Pinpoint the cell where the given text exists, returning its [X, Y] midpoint coordinate. 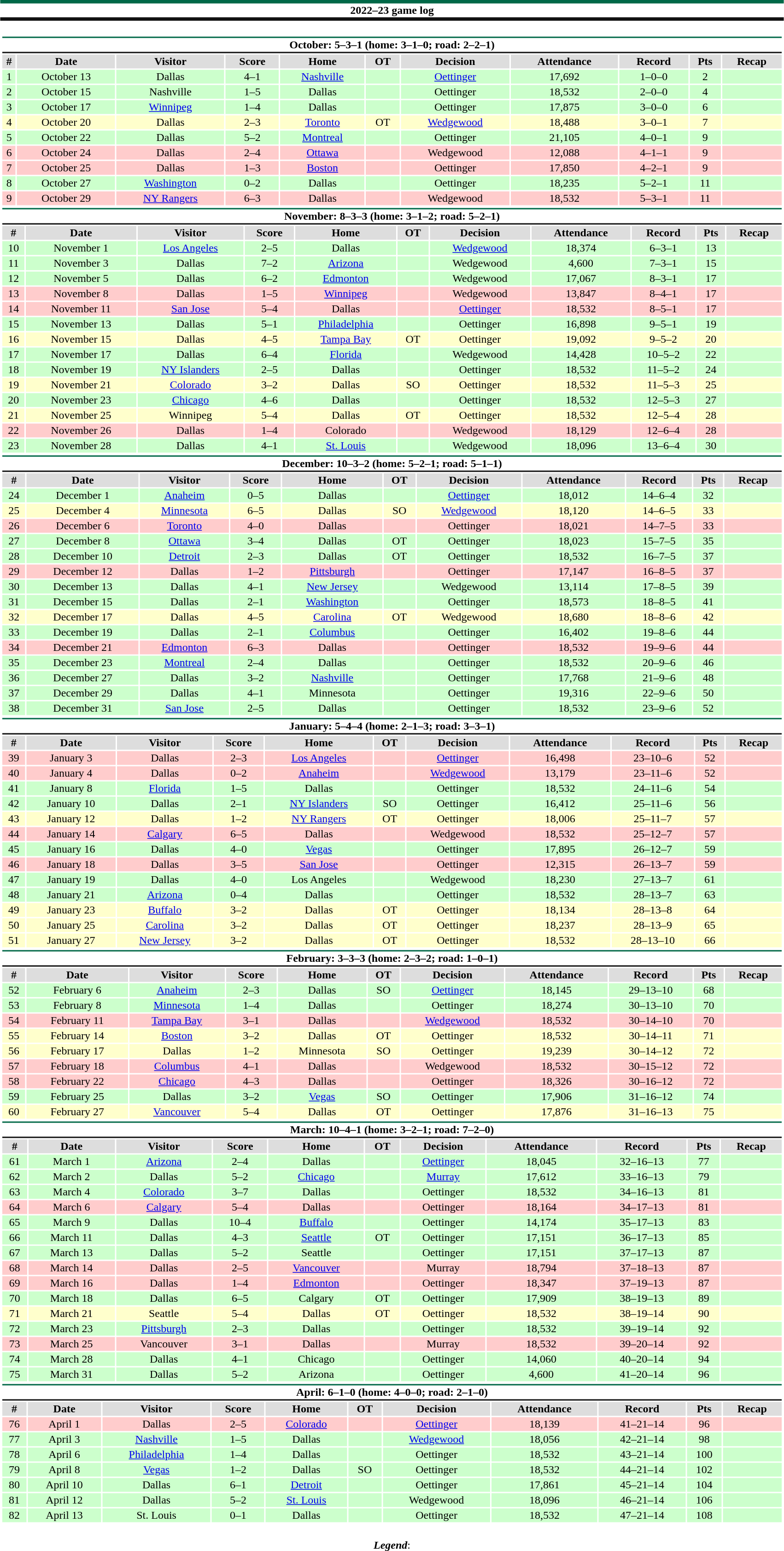
January 18 [71, 865]
30–14–10 [651, 1020]
4–0–1 [654, 138]
November 3 [81, 263]
13,847 [581, 293]
April 1 [64, 1424]
41–20–14 [642, 1374]
January 19 [71, 879]
1–3 [252, 168]
98 [704, 1440]
17,875 [564, 107]
December 10 [83, 556]
41–21–14 [642, 1424]
February 27 [77, 1112]
12 [13, 279]
17,692 [564, 77]
5 [9, 138]
12–5–4 [663, 415]
11–5–3 [663, 385]
32–16–13 [642, 1161]
16,498 [560, 758]
17,861 [544, 1485]
December 19 [83, 632]
November 13 [81, 324]
March 11 [71, 1238]
17,876 [556, 1112]
11–5–2 [663, 370]
October 17 [66, 107]
2–0–0 [654, 92]
38–19–13 [642, 1299]
March 21 [71, 1313]
October 15 [66, 92]
March 31 [71, 1374]
19,092 [581, 339]
0–5 [256, 495]
10 [13, 248]
18,274 [556, 1006]
March 18 [71, 1299]
21,105 [564, 138]
4–6 [270, 400]
17,147 [573, 572]
18,488 [564, 122]
February 25 [77, 1097]
13–6–4 [663, 445]
December 29 [83, 693]
8–5–1 [663, 309]
18,573 [573, 602]
December 8 [83, 541]
18,023 [573, 541]
106 [704, 1500]
3–4 [256, 541]
14,174 [541, 1222]
21 [13, 415]
33–16–13 [642, 1177]
17,895 [560, 849]
January 4 [71, 773]
18,145 [556, 990]
13,114 [573, 586]
January 12 [71, 819]
18,056 [544, 1440]
55 [14, 1036]
16,898 [581, 324]
25–11–6 [653, 804]
2022–23 game log [392, 10]
January 21 [71, 895]
February 17 [77, 1051]
March 6 [71, 1207]
58 [14, 1081]
October 20 [66, 122]
34–17–13 [642, 1207]
18,235 [564, 183]
12–5–3 [663, 400]
December 21 [83, 647]
March 9 [71, 1222]
20–9–6 [659, 663]
62 [15, 1177]
4–1–1 [654, 152]
April 10 [64, 1485]
19,239 [556, 1051]
90 [704, 1313]
104 [704, 1485]
19,316 [573, 693]
24–11–6 [653, 788]
34–16–13 [642, 1192]
18,680 [573, 617]
26 [14, 526]
March 1 [71, 1161]
37–19–13 [642, 1283]
26–12–7 [653, 849]
8 [9, 183]
April 8 [64, 1470]
78 [14, 1454]
18,129 [581, 431]
March 25 [71, 1344]
17,067 [581, 279]
January 27 [71, 940]
February 6 [77, 990]
November 5 [81, 279]
25–12–7 [653, 834]
November 28 [81, 445]
February 11 [77, 1020]
3–0–1 [654, 122]
5–3–1 [654, 199]
3–0–0 [654, 107]
12,315 [560, 865]
69 [15, 1283]
18,230 [560, 879]
39–20–14 [642, 1344]
17,906 [556, 1097]
23–9–6 [659, 708]
28–13–10 [653, 940]
14–6–4 [659, 495]
October 22 [66, 138]
18,164 [541, 1207]
108 [704, 1515]
April 6 [64, 1454]
51 [14, 940]
14,428 [581, 354]
17,850 [564, 168]
36 [14, 678]
43–21–14 [642, 1454]
October: 5–3–1 (home: 3–1–0; road: 2–2–1) [392, 45]
36–17–13 [642, 1238]
100 [704, 1454]
17,768 [573, 678]
3–5 [239, 865]
38–19–14 [642, 1313]
October 24 [66, 152]
10–4 [240, 1222]
18–8–6 [659, 617]
December 27 [83, 678]
January 14 [71, 834]
1–0–0 [654, 77]
35–17–13 [642, 1222]
19–8–6 [659, 632]
44–21–14 [642, 1470]
November 17 [81, 354]
18,021 [573, 526]
94 [704, 1359]
39–19–14 [642, 1329]
14–7–5 [659, 526]
December 1 [83, 495]
34 [14, 647]
16 [13, 339]
November: 8–3–3 (home: 3–1–2; road: 5–2–1) [392, 217]
November 8 [81, 293]
26–13–7 [653, 865]
18,045 [541, 1161]
21–9–6 [659, 678]
February: 3–3–3 (home: 2–3–2; road: 1–0–1) [392, 958]
March 2 [71, 1177]
December 15 [83, 602]
28–13–9 [653, 925]
December 12 [83, 572]
November 15 [81, 339]
April 3 [64, 1440]
7–3–1 [663, 263]
18 [13, 370]
73 [15, 1344]
December 17 [83, 617]
8–3–1 [663, 279]
6–2 [270, 279]
47–21–14 [642, 1515]
December 4 [83, 511]
October 13 [66, 77]
16,412 [560, 804]
49 [14, 910]
42–21–14 [642, 1440]
16–8–5 [659, 572]
18–8–5 [659, 602]
December 31 [83, 708]
53 [14, 1006]
14,060 [541, 1359]
89 [704, 1299]
38 [14, 708]
November 11 [81, 309]
3 [9, 107]
November 26 [81, 431]
12,088 [564, 152]
0–4 [239, 895]
13,179 [560, 773]
0–1 [238, 1515]
14–6–5 [659, 511]
November 25 [81, 415]
January 3 [71, 758]
3–7 [240, 1192]
November 1 [81, 248]
January 25 [71, 925]
8–4–1 [663, 293]
December: 10–3–2 (home: 5–2–1; road: 5–1–1) [392, 463]
45–21–14 [642, 1485]
30–14–12 [651, 1051]
22–9–6 [659, 693]
16–7–5 [659, 556]
29–13–10 [651, 990]
40 [14, 773]
December 23 [83, 663]
47 [14, 879]
January 8 [71, 788]
March 28 [71, 1359]
27–13–7 [653, 879]
28–13–7 [653, 895]
February 18 [77, 1066]
23–10–6 [653, 758]
76 [14, 1424]
102 [704, 1470]
6–4 [270, 354]
18,012 [573, 495]
28–13–8 [653, 910]
9–5–2 [663, 339]
6–3–1 [663, 248]
April: 6–1–0 (home: 4–0–0; road: 2–1–0) [392, 1392]
January 23 [71, 910]
18,134 [560, 910]
March 23 [71, 1329]
67 [15, 1253]
17,612 [541, 1177]
5–1 [270, 324]
6–1 [238, 1485]
82 [14, 1515]
November 21 [81, 385]
15–7–5 [659, 541]
12–6–4 [663, 431]
4–2–1 [654, 168]
10–5–2 [663, 354]
January: 5–4–4 (home: 2–1–3; road: 3–3–1) [392, 726]
37–18–13 [642, 1268]
January 16 [71, 849]
80 [14, 1485]
18,347 [541, 1283]
1 [9, 77]
18,120 [573, 511]
29 [14, 572]
30–16–12 [651, 1081]
43 [14, 819]
45 [14, 849]
November 19 [81, 370]
18,006 [560, 819]
30–15–12 [651, 1066]
14 [13, 309]
31 [14, 602]
February 22 [77, 1081]
March 14 [71, 1268]
18,374 [581, 248]
17–8–5 [659, 586]
18,237 [560, 925]
25–11–7 [653, 819]
23–11–6 [653, 773]
December 6 [83, 526]
April 13 [64, 1515]
18,794 [541, 1268]
February 8 [77, 1006]
March 4 [71, 1192]
31–16–12 [651, 1097]
83 [704, 1222]
October 25 [66, 168]
18,326 [556, 1081]
January 10 [71, 804]
March 13 [71, 1253]
85 [704, 1238]
March: 10–4–1 (home: 3–2–1; road: 7–2–0) [392, 1130]
5–2–1 [654, 183]
17,909 [541, 1299]
40–20–14 [642, 1359]
November 23 [81, 400]
16,402 [573, 632]
March 16 [71, 1283]
19–9–6 [659, 647]
60 [14, 1112]
30–13–10 [651, 1006]
46–21–14 [642, 1500]
37–17–13 [642, 1253]
18,139 [544, 1424]
February 14 [77, 1036]
31–16–13 [651, 1112]
October 27 [66, 183]
23 [13, 445]
9–5–1 [663, 324]
October 29 [66, 199]
30–14–11 [651, 1036]
7–2 [270, 263]
April 12 [64, 1500]
December 13 [83, 586]
